From the cell containing the given text, extract its center point as (X, Y) coordinate. 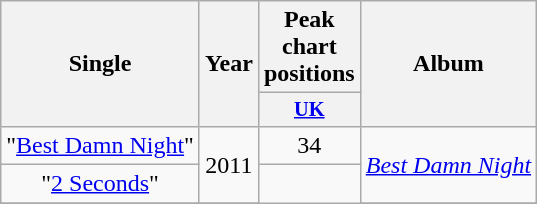
UK (309, 110)
Peak chart positions (309, 47)
"Best Damn Night" (100, 145)
Year (228, 64)
Album (448, 64)
34 (309, 145)
"2 Seconds" (100, 184)
2011 (228, 164)
Single (100, 64)
Best Damn Night (448, 164)
